Find where the given text appears and provide that cell's center as (X, Y) coordinate. 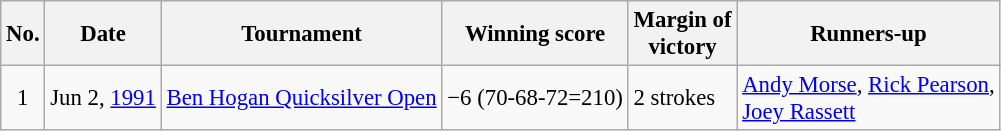
Winning score (535, 34)
Date (103, 34)
1 (23, 98)
Ben Hogan Quicksilver Open (302, 98)
2 strokes (682, 98)
Tournament (302, 34)
Margin ofvictory (682, 34)
Jun 2, 1991 (103, 98)
Andy Morse, Rick Pearson, Joey Rassett (868, 98)
Runners-up (868, 34)
No. (23, 34)
−6 (70-68-72=210) (535, 98)
